Detect which cell encompasses the target text, then output its [X, Y] center coordinate. 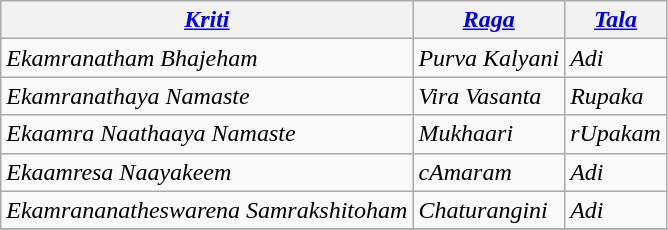
Ekamranatham Bhajeham [207, 58]
Purva Kalyani [489, 58]
Mukhaari [489, 134]
Ekaamra Naathaaya Namaste [207, 134]
Raga [489, 20]
rUpakam [616, 134]
Ekamranathaya Namaste [207, 96]
Ekamrananatheswarena Samrakshitoham [207, 210]
cAmaram [489, 172]
Vira Vasanta [489, 96]
Tala [616, 20]
Ekaamresa Naayakeem [207, 172]
Kriti [207, 20]
Rupaka [616, 96]
Chaturangini [489, 210]
